Extract the (x, y) coordinate from the center of the cell holding the provided text.  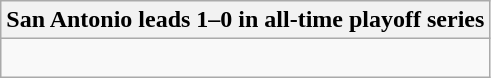
San Antonio leads 1–0 in all-time playoff series (246, 20)
